Locate the cell with the specified text and output its [X, Y] center coordinate. 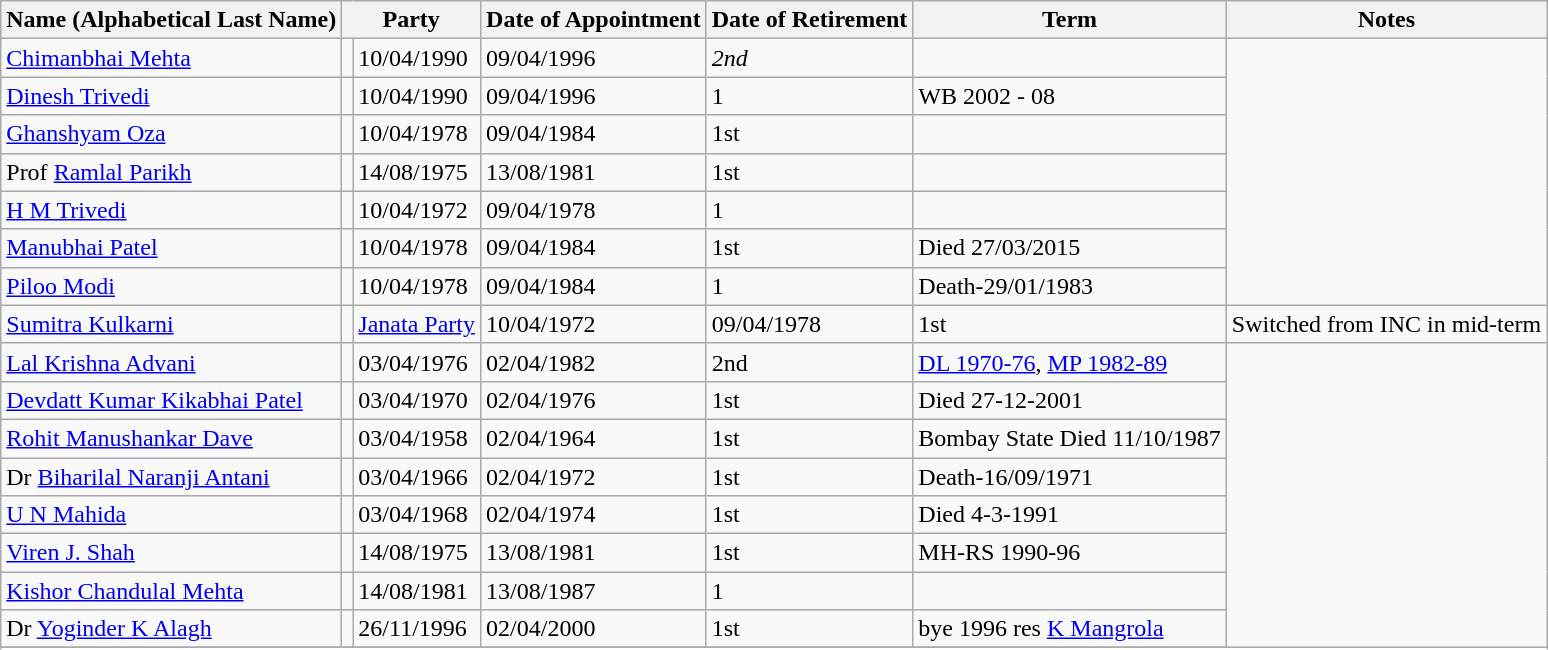
26/11/1996 [417, 629]
02/04/1972 [594, 477]
Died 27-12-2001 [1070, 400]
MH-RS 1990-96 [1070, 553]
Dr Biharilal Naranji Antani [172, 477]
Lal Krishna Advani [172, 362]
02/04/1974 [594, 515]
Bombay State Died 11/10/1987 [1070, 438]
03/04/1970 [417, 400]
Term [1070, 20]
Death-29/01/1983 [1070, 286]
Switched from INC in mid-term [1386, 324]
Kishor Chandulal Mehta [172, 591]
Sumitra Kulkarni [172, 324]
02/04/1976 [594, 400]
Ghanshyam Oza [172, 134]
02/04/1982 [594, 362]
14/08/1981 [417, 591]
Prof Ramlal Parikh [172, 172]
03/04/1966 [417, 477]
Died 27/03/2015 [1070, 248]
Piloo Modi [172, 286]
H M Trivedi [172, 210]
13/08/1987 [594, 591]
02/04/1964 [594, 438]
03/04/1976 [417, 362]
Died 4-3-1991 [1070, 515]
U N Mahida [172, 515]
Death-16/09/1971 [1070, 477]
03/04/1958 [417, 438]
Chimanbhai Mehta [172, 58]
Name (Alphabetical Last Name) [172, 20]
Dr Yoginder K Alagh [172, 629]
Date of Retirement [810, 20]
Janata Party [417, 324]
WB 2002 - 08 [1070, 96]
Dinesh Trivedi [172, 96]
Manubhai Patel [172, 248]
Rohit Manushankar Dave [172, 438]
DL 1970-76, MP 1982-89 [1070, 362]
03/04/1968 [417, 515]
Notes [1386, 20]
Party [412, 20]
Viren J. Shah [172, 553]
Date of Appointment [594, 20]
bye 1996 res K Mangrola [1070, 629]
02/04/2000 [594, 629]
Devdatt Kumar Kikabhai Patel [172, 400]
